Search for the cell housing the specified text and yield its [X, Y] center coordinate. 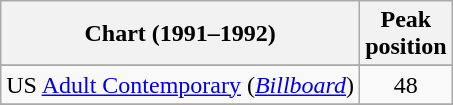
US Adult Contemporary (Billboard) [180, 85]
Chart (1991–1992) [180, 34]
Peakposition [406, 34]
48 [406, 85]
